Return the (X, Y) coordinate for the center point of the cell that contains the specified text.  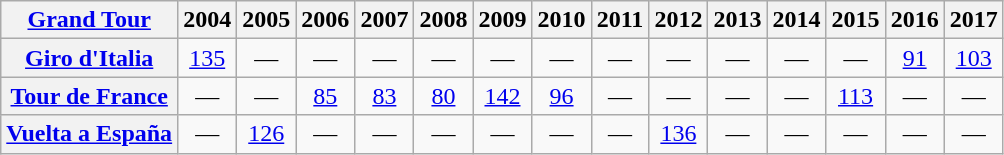
2004 (208, 20)
2009 (502, 20)
Grand Tour (90, 20)
2011 (620, 20)
142 (502, 96)
113 (856, 96)
2010 (562, 20)
2008 (444, 20)
2015 (856, 20)
126 (266, 134)
2016 (914, 20)
2013 (738, 20)
96 (562, 96)
Vuelta a España (90, 134)
Tour de France (90, 96)
2017 (974, 20)
80 (444, 96)
83 (384, 96)
2005 (266, 20)
103 (974, 58)
2014 (796, 20)
91 (914, 58)
2007 (384, 20)
2012 (678, 20)
85 (326, 96)
136 (678, 134)
2006 (326, 20)
Giro d'Italia (90, 58)
135 (208, 58)
